Return the (X, Y) coordinate for the center point of the cell that contains the specified text.  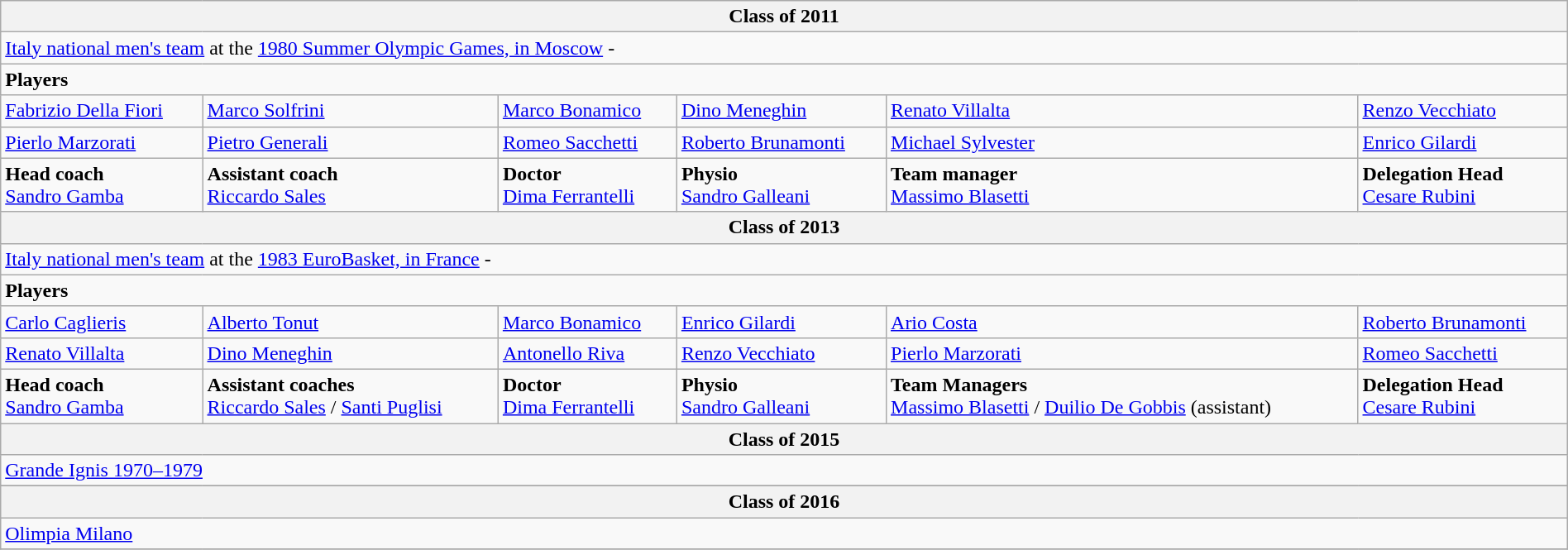
Class of 2011 (784, 17)
Grande Ignis 1970–1979 (784, 471)
Fabrizio Della Fiori (102, 111)
Italy national men's team at the 1980 Summer Olympic Games, in Moscow - (784, 48)
Team Managers Massimo Blasetti / Duilio De Gobbis (assistant) (1122, 395)
Ario Costa (1122, 322)
Olimpia Milano (784, 533)
Alberto Tonut (351, 322)
Michael Sylvester (1122, 142)
Class of 2015 (784, 439)
Antonello Riva (587, 353)
Pietro Generali (351, 142)
Carlo Caglieris (102, 322)
Class of 2016 (784, 502)
Marco Solfrini (351, 111)
Assistant coach Riccardo Sales (351, 185)
Italy national men's team at the 1983 EuroBasket, in France - (784, 259)
Class of 2013 (784, 227)
Team manager Massimo Blasetti (1122, 185)
Assistant coaches Riccardo Sales / Santi Puglisi (351, 395)
